Output the [X, Y] coordinate of the center of the cell containing the given text.  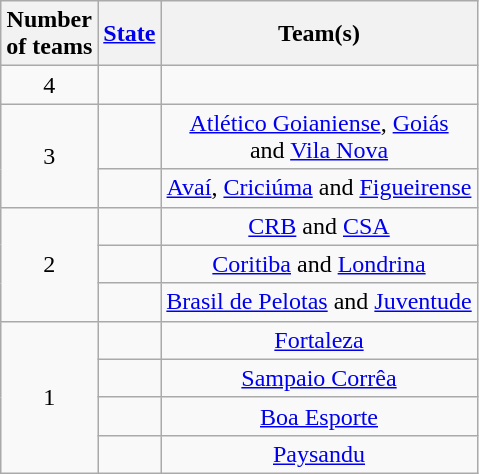
State [130, 34]
Atlético Goianiense, Goiásand Vila Nova [319, 136]
Boa Esporte [319, 416]
Coritiba and Londrina [319, 264]
CRB and CSA [319, 226]
2 [50, 264]
4 [50, 85]
Fortaleza [319, 340]
1 [50, 397]
Paysandu [319, 454]
Sampaio Corrêa [319, 378]
Brasil de Pelotas and Juventude [319, 302]
Team(s) [319, 34]
3 [50, 156]
Avaí, Criciúma and Figueirense [319, 188]
Numberof teams [50, 34]
